Return [X, Y] of the center of cell containing provided text 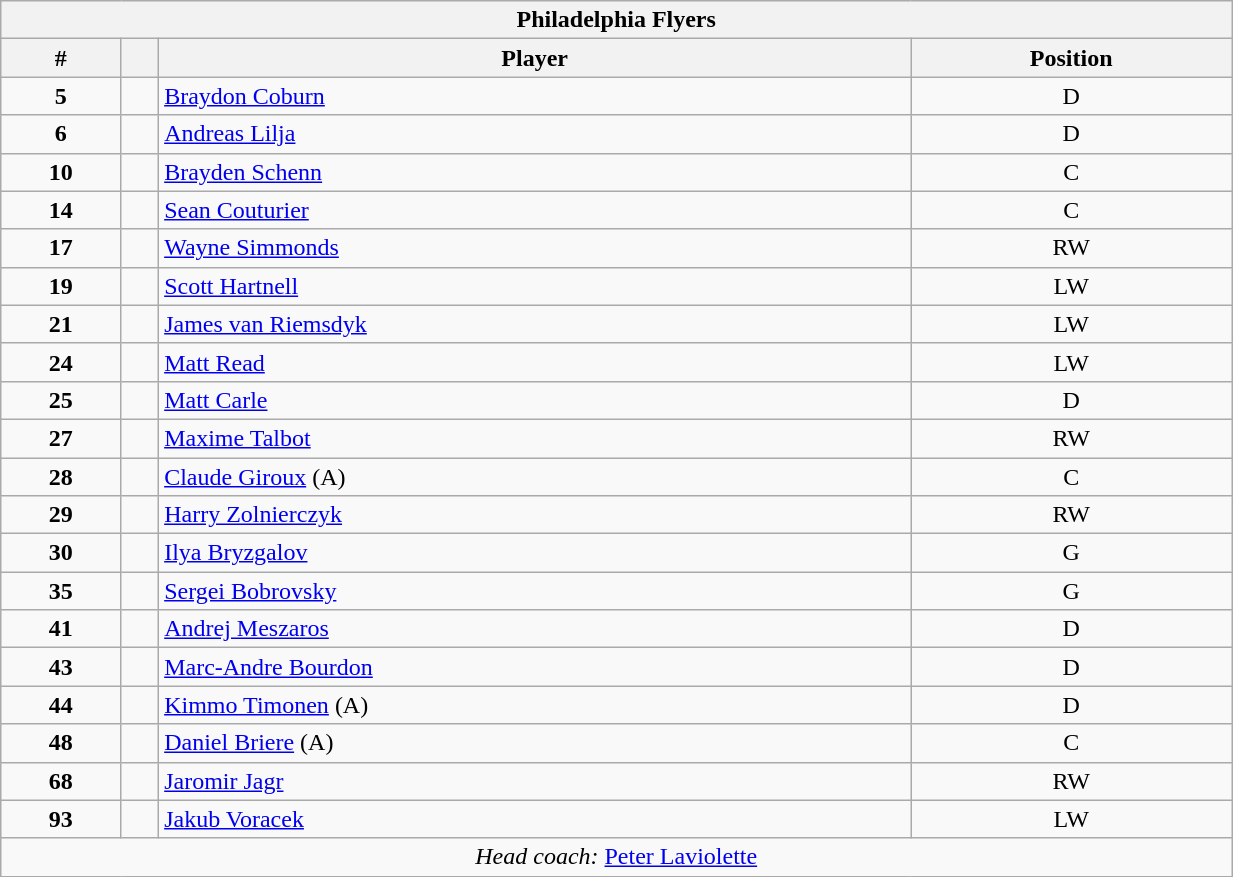
35 [61, 591]
Wayne Simmonds [535, 248]
43 [61, 667]
24 [61, 362]
Daniel Briere (A) [535, 743]
Sean Couturier [535, 210]
27 [61, 438]
Head coach: Peter Laviolette [616, 857]
44 [61, 705]
48 [61, 743]
14 [61, 210]
Braydon Coburn [535, 96]
21 [61, 324]
Kimmo Timonen (A) [535, 705]
25 [61, 400]
29 [61, 515]
28 [61, 477]
Matt Read [535, 362]
Jakub Voracek [535, 819]
Philadelphia Flyers [616, 20]
93 [61, 819]
10 [61, 172]
68 [61, 781]
Scott Hartnell [535, 286]
19 [61, 286]
5 [61, 96]
Position [1072, 58]
Jaromir Jagr [535, 781]
Brayden Schenn [535, 172]
41 [61, 629]
Harry Zolnierczyk [535, 515]
6 [61, 134]
Player [535, 58]
Matt Carle [535, 400]
Marc-Andre Bourdon [535, 667]
Sergei Bobrovsky [535, 591]
James van Riemsdyk [535, 324]
Claude Giroux (A) [535, 477]
Andreas Lilja [535, 134]
Maxime Talbot [535, 438]
Andrej Meszaros [535, 629]
# [61, 58]
17 [61, 248]
30 [61, 553]
Ilya Bryzgalov [535, 553]
